Scan for the cell matching the given text and deliver its (x, y) coordinate at center. 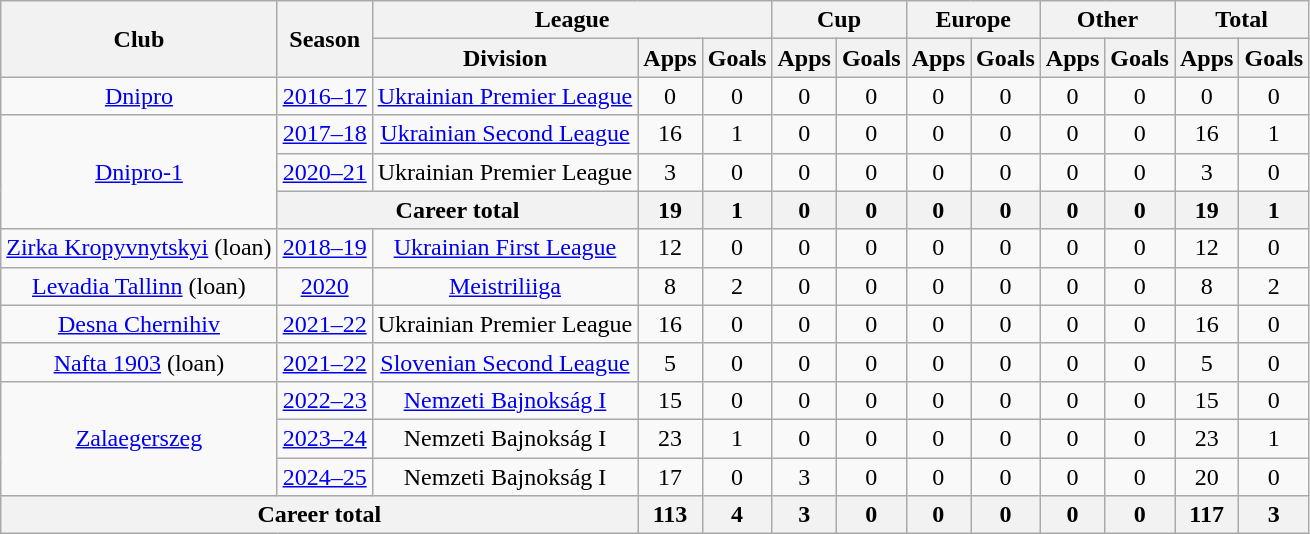
113 (670, 515)
2024–25 (324, 477)
Nafta 1903 (loan) (139, 362)
17 (670, 477)
Slovenian Second League (505, 362)
Dnipro (139, 96)
Meistriliiga (505, 286)
4 (737, 515)
Cup (839, 20)
Other (1107, 20)
Ukrainian First League (505, 248)
2016–17 (324, 96)
Zalaegerszeg (139, 438)
20 (1206, 477)
Division (505, 58)
2022–23 (324, 400)
Desna Chernihiv (139, 324)
117 (1206, 515)
Total (1241, 20)
Club (139, 39)
Zirka Kropyvnytskyi (loan) (139, 248)
Levadia Tallinn (loan) (139, 286)
Season (324, 39)
Europe (973, 20)
2018–19 (324, 248)
2020 (324, 286)
2017–18 (324, 134)
2023–24 (324, 438)
Dnipro-1 (139, 172)
2020–21 (324, 172)
League (572, 20)
Ukrainian Second League (505, 134)
